For the text-containing cell, return its midpoint in [X, Y] coordinate format. 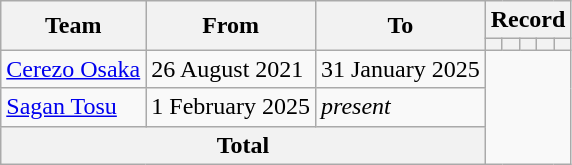
Team [74, 26]
From [231, 26]
1 February 2025 [231, 107]
Cerezo Osaka [74, 69]
31 January 2025 [400, 69]
Sagan Tosu [74, 107]
present [400, 107]
To [400, 26]
Record [528, 20]
Total [243, 145]
26 August 2021 [231, 69]
